From the cell containing the given text, extract its center point as [x, y] coordinate. 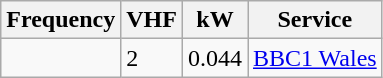
0.044 [214, 58]
Service [316, 20]
BBC1 Wales [316, 58]
Frequency [61, 20]
kW [214, 20]
2 [152, 58]
VHF [152, 20]
